Find where the given text appears and provide that cell's center as [X, Y] coordinate. 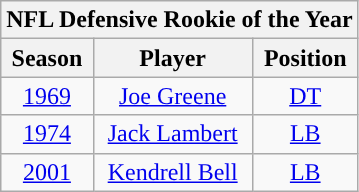
Position [305, 58]
Player [172, 58]
Jack Lambert [172, 134]
DT [305, 96]
Joe Greene [172, 96]
2001 [47, 172]
1969 [47, 96]
Season [47, 58]
Kendrell Bell [172, 172]
NFL Defensive Rookie of the Year [180, 20]
1974 [47, 134]
